Find where the given text appears and provide that cell's center as (x, y) coordinate. 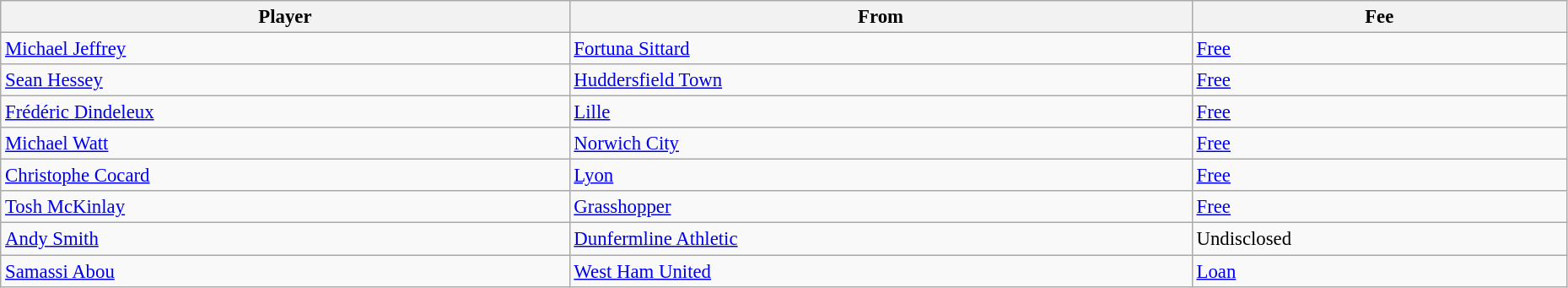
Grasshopper (881, 207)
Andy Smith (285, 239)
Michael Jeffrey (285, 49)
Undisclosed (1379, 239)
Player (285, 17)
Christophe Cocard (285, 176)
Samassi Abou (285, 271)
Fortuna Sittard (881, 49)
West Ham United (881, 271)
Dunfermline Athletic (881, 239)
Fee (1379, 17)
Huddersfield Town (881, 80)
Tosh McKinlay (285, 207)
Sean Hessey (285, 80)
Norwich City (881, 144)
Michael Watt (285, 144)
Frédéric Dindeleux (285, 112)
Loan (1379, 271)
From (881, 17)
Lyon (881, 176)
Lille (881, 112)
